Locate the cell with the specified text and output its [X, Y] center coordinate. 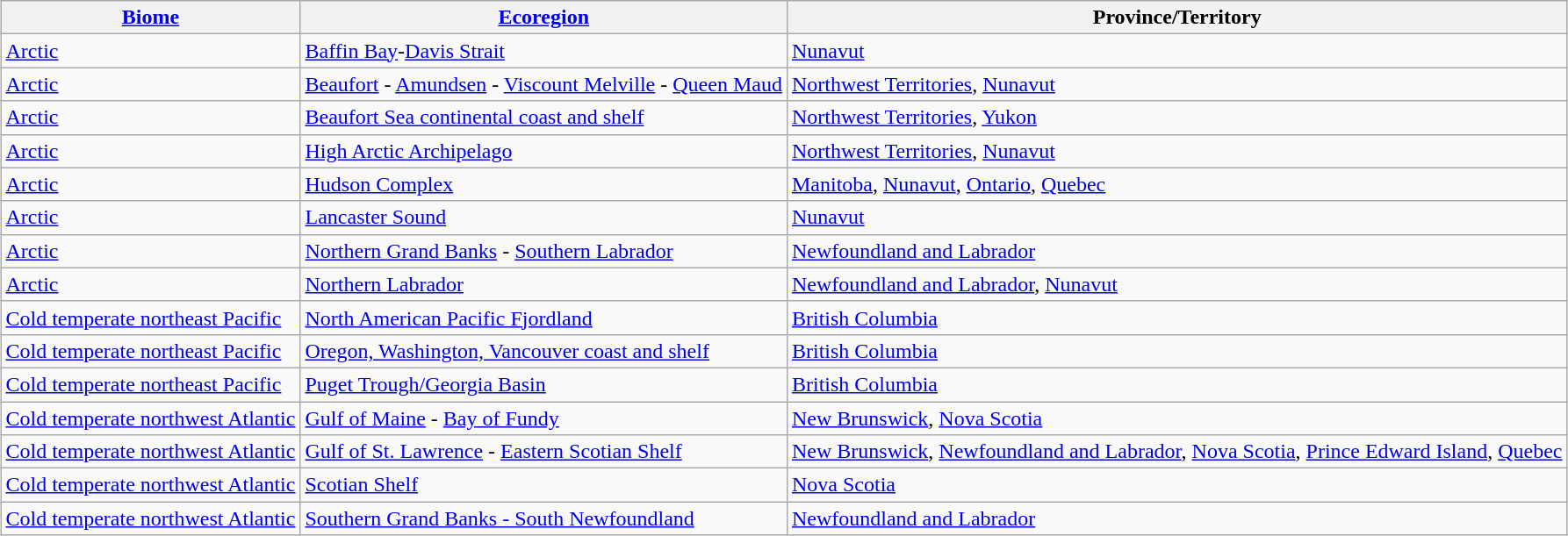
Lancaster Sound [543, 218]
Southern Grand Banks - South Newfoundland [543, 518]
Ecoregion [543, 18]
Manitoba, Nunavut, Ontario, Quebec [1176, 184]
Gulf of St. Lawrence - Eastern Scotian Shelf [543, 452]
Nova Scotia [1176, 485]
Newfoundland and Labrador, Nunavut [1176, 284]
Province/Territory [1176, 18]
Puget Trough/Georgia Basin [543, 384]
North American Pacific Fjordland [543, 318]
Biome [151, 18]
Gulf of Maine - Bay of Fundy [543, 418]
Northwest Territories, Yukon [1176, 118]
New Brunswick, Newfoundland and Labrador, Nova Scotia, Prince Edward Island, Quebec [1176, 452]
Hudson Complex [543, 184]
New Brunswick, Nova Scotia [1176, 418]
Scotian Shelf [543, 485]
Beaufort - Amundsen - Viscount Melville - Queen Maud [543, 84]
Northern Labrador [543, 284]
High Arctic Archipelago [543, 151]
Beaufort Sea continental coast and shelf [543, 118]
Northern Grand Banks - Southern Labrador [543, 251]
Baffin Bay-Davis Strait [543, 51]
Oregon, Washington, Vancouver coast and shelf [543, 351]
